Locate the cell with the specified text and output its (x, y) center coordinate. 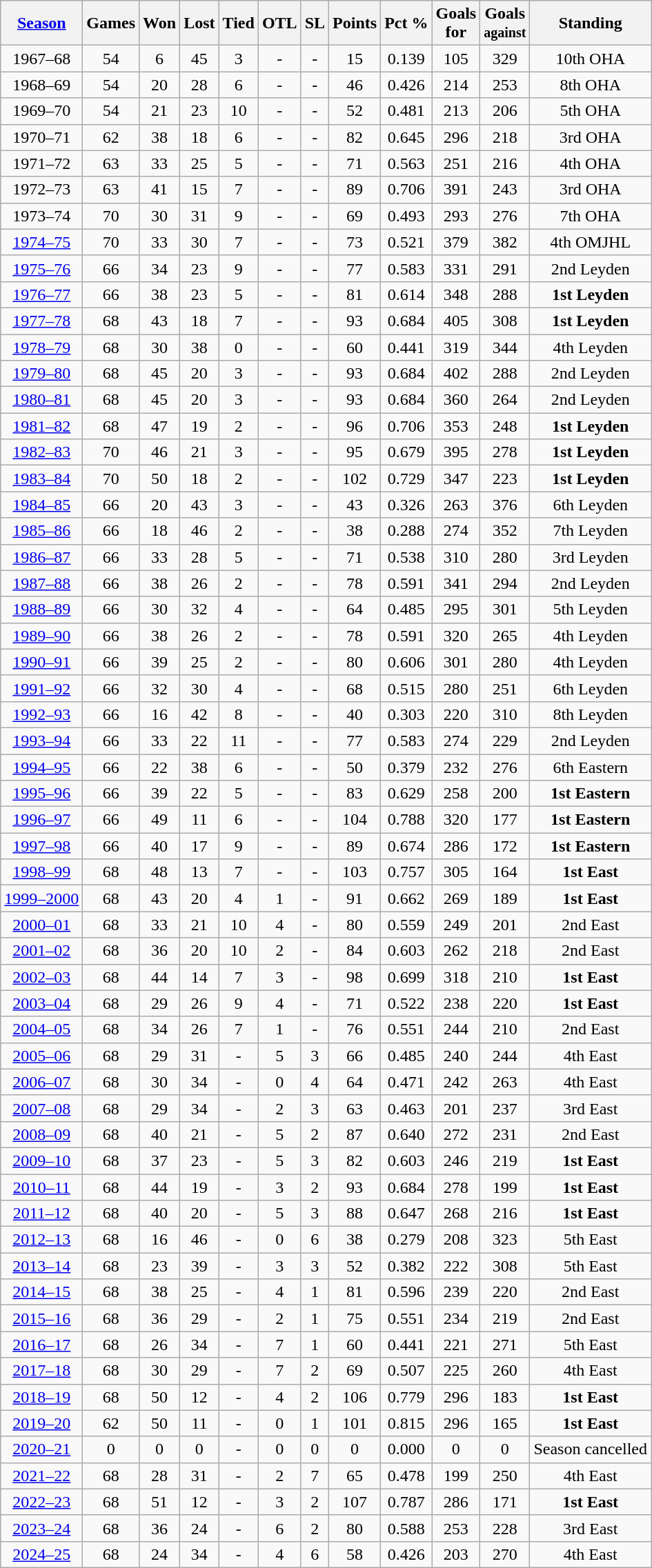
65 (355, 1476)
1968–69 (41, 85)
2001–02 (41, 951)
0.493 (406, 216)
0.478 (406, 1476)
2014–15 (41, 1292)
214 (456, 85)
0.787 (406, 1502)
Won (160, 23)
2007–08 (41, 1108)
249 (456, 925)
102 (355, 479)
104 (355, 820)
0.382 (406, 1266)
250 (505, 1476)
0.640 (406, 1134)
2013–14 (41, 1266)
405 (456, 321)
0.000 (406, 1449)
2015–16 (41, 1318)
0.674 (406, 846)
Season cancelled (591, 1449)
240 (456, 1056)
1992–93 (41, 714)
48 (160, 872)
1984–85 (41, 505)
293 (456, 216)
1983–84 (41, 479)
1976–77 (41, 294)
95 (355, 452)
0.614 (406, 294)
2022–23 (41, 1502)
2017–18 (41, 1371)
319 (456, 347)
8 (239, 714)
2006–07 (41, 1082)
0.699 (406, 977)
1977–78 (41, 321)
0.662 (406, 898)
0.788 (406, 820)
2018–19 (41, 1397)
1987–88 (41, 583)
1996–97 (41, 820)
0.521 (406, 242)
7th Leyden (591, 531)
246 (456, 1160)
234 (456, 1318)
47 (160, 426)
0.779 (406, 1397)
200 (505, 794)
10th OHA (591, 59)
0.563 (406, 163)
42 (199, 714)
0.588 (406, 1528)
5th Leyden (591, 610)
Games (111, 23)
OTL (279, 23)
260 (505, 1371)
382 (505, 242)
318 (456, 977)
376 (505, 505)
206 (505, 111)
352 (505, 531)
391 (456, 190)
Season (41, 23)
1981–82 (41, 426)
2008–09 (41, 1134)
1979–80 (41, 374)
41 (160, 190)
101 (355, 1423)
0.596 (406, 1292)
1967–68 (41, 59)
294 (505, 583)
1988–89 (41, 610)
225 (456, 1371)
Goalsagainst (505, 23)
1989–90 (41, 636)
208 (456, 1240)
379 (456, 242)
402 (456, 374)
51 (160, 1502)
0.645 (406, 137)
4th OMJHL (591, 242)
Lost (199, 23)
1991–92 (41, 688)
329 (505, 59)
1985–86 (41, 531)
3rd Leyden (591, 557)
8th Leyden (591, 714)
1971–72 (41, 163)
58 (355, 1554)
1980–81 (41, 400)
0.507 (406, 1371)
222 (456, 1266)
0.463 (406, 1108)
295 (456, 610)
107 (355, 1502)
8th OHA (591, 85)
Goalsfor (456, 23)
258 (456, 794)
1978–79 (41, 347)
Tied (239, 23)
37 (160, 1160)
0.629 (406, 794)
269 (456, 898)
0.139 (406, 59)
348 (456, 294)
1972–73 (41, 190)
2003–04 (41, 1003)
1986–87 (41, 557)
0.815 (406, 1423)
Pct % (406, 23)
1994–95 (41, 767)
232 (456, 767)
272 (456, 1134)
84 (355, 951)
268 (456, 1214)
2004–05 (41, 1029)
2002–03 (41, 977)
172 (505, 846)
242 (456, 1082)
106 (355, 1397)
1999–2000 (41, 898)
73 (355, 242)
228 (505, 1528)
0.679 (406, 452)
223 (505, 479)
229 (505, 741)
0.522 (406, 1003)
4th OHA (591, 163)
91 (355, 898)
49 (160, 820)
SL (315, 23)
0.757 (406, 872)
2020–21 (41, 1449)
0.481 (406, 111)
0.606 (406, 662)
264 (505, 400)
76 (355, 1029)
0.288 (406, 531)
Points (355, 23)
395 (456, 452)
0.471 (406, 1082)
1998–99 (41, 872)
262 (456, 951)
265 (505, 636)
6th Eastern (591, 767)
2019–20 (41, 1423)
0.279 (406, 1240)
323 (505, 1240)
360 (456, 400)
305 (456, 872)
1975–76 (41, 268)
341 (456, 583)
183 (505, 1397)
344 (505, 347)
248 (505, 426)
0.559 (406, 925)
105 (456, 59)
17 (199, 846)
353 (456, 426)
2021–22 (41, 1476)
2000–01 (41, 925)
13 (199, 872)
231 (505, 1134)
243 (505, 190)
0.647 (406, 1214)
88 (355, 1214)
87 (355, 1134)
270 (505, 1554)
203 (456, 1554)
0.326 (406, 505)
0.538 (406, 557)
14 (199, 977)
83 (355, 794)
2024–25 (41, 1554)
7th OHA (591, 216)
0.729 (406, 479)
164 (505, 872)
0.303 (406, 714)
238 (456, 1003)
2023–24 (41, 1528)
189 (505, 898)
2005–06 (41, 1056)
2011–12 (41, 1214)
103 (355, 872)
1993–94 (41, 741)
347 (456, 479)
0.515 (406, 688)
165 (505, 1423)
75 (355, 1318)
1982–83 (41, 452)
1969–70 (41, 111)
331 (456, 268)
213 (456, 111)
171 (505, 1502)
239 (456, 1292)
Standing (591, 23)
1997–98 (41, 846)
1990–91 (41, 662)
1973–74 (41, 216)
1974–75 (41, 242)
2012–13 (41, 1240)
2009–10 (41, 1160)
1995–96 (41, 794)
2016–17 (41, 1345)
5th OHA (591, 111)
271 (505, 1345)
96 (355, 426)
98 (355, 977)
291 (505, 268)
2010–11 (41, 1187)
237 (505, 1108)
221 (456, 1345)
177 (505, 820)
0.379 (406, 767)
1970–71 (41, 137)
